From the cell containing the given text, extract its center point as [X, Y] coordinate. 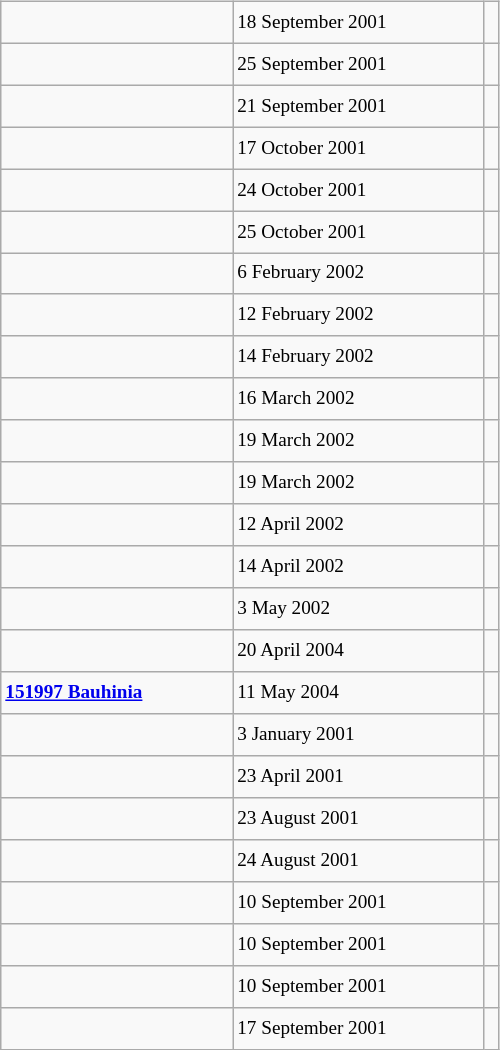
3 January 2001 [358, 735]
25 October 2001 [358, 232]
14 February 2002 [358, 357]
3 May 2002 [358, 609]
12 February 2002 [358, 315]
151997 Bauhinia [117, 693]
18 September 2001 [358, 22]
12 April 2002 [358, 525]
6 February 2002 [358, 274]
23 April 2001 [358, 777]
17 October 2001 [358, 148]
17 September 2001 [358, 1028]
14 April 2002 [358, 567]
11 May 2004 [358, 693]
23 August 2001 [358, 819]
21 September 2001 [358, 106]
25 September 2001 [358, 64]
20 April 2004 [358, 651]
16 March 2002 [358, 399]
24 August 2001 [358, 861]
24 October 2001 [358, 190]
